Scan for the cell matching the given text and deliver its (x, y) coordinate at center. 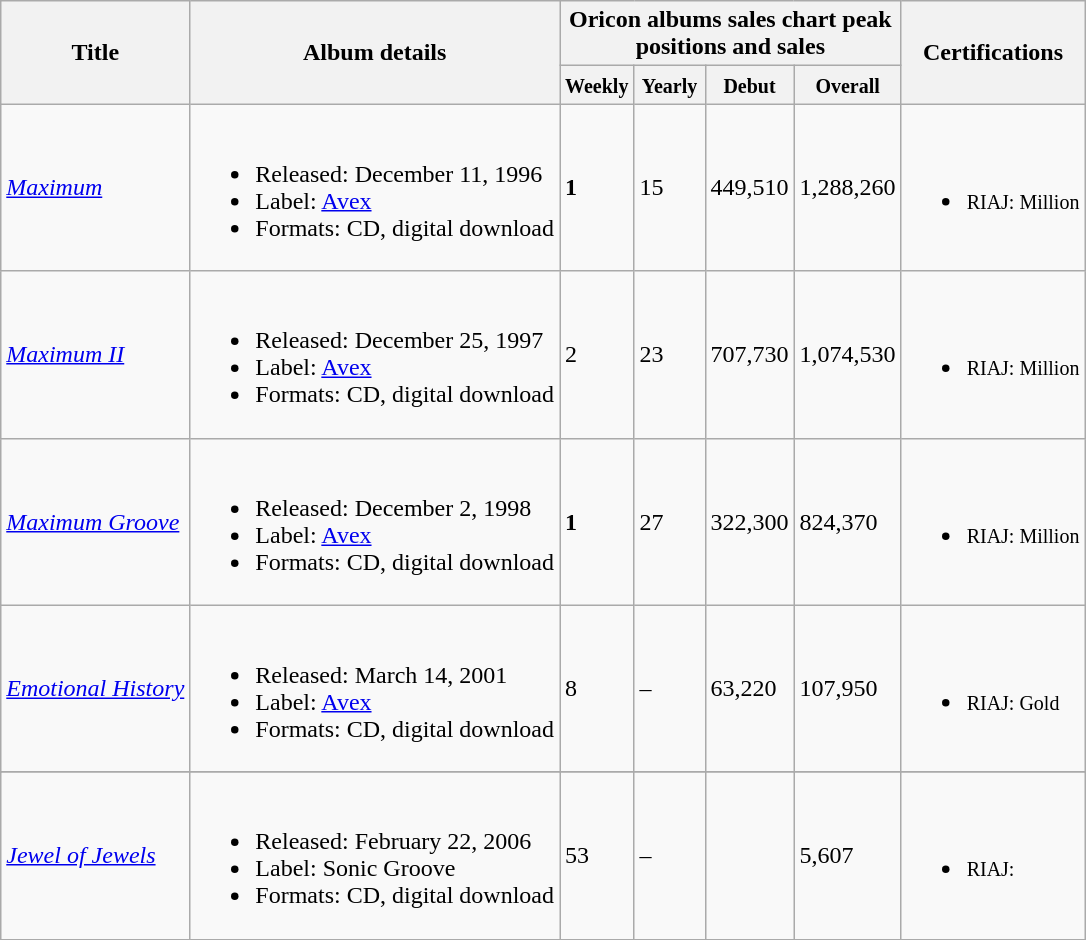
27 (670, 522)
Emotional History (96, 688)
Released: March 14, 2001Label: AvexFormats: CD, digital download (375, 688)
Oricon albums sales chart peak positions and sales (731, 34)
Title (96, 52)
8 (597, 688)
RIAJ: (993, 856)
824,370 (848, 522)
Released: December 25, 1997Label: AvexFormats: CD, digital download (375, 354)
15 (670, 188)
23 (670, 354)
63,220 (750, 688)
1,074,530 (848, 354)
Jewel of Jewels (96, 856)
Overall (848, 85)
707,730 (750, 354)
107,950 (848, 688)
Maximum II (96, 354)
Certifications (993, 52)
2 (597, 354)
Weekly (597, 85)
Released: December 2, 1998Label: AvexFormats: CD, digital download (375, 522)
Released: December 11, 1996Label: AvexFormats: CD, digital download (375, 188)
Debut (750, 85)
322,300 (750, 522)
Maximum (96, 188)
5,607 (848, 856)
449,510 (750, 188)
Album details (375, 52)
Maximum Groove (96, 522)
RIAJ: Gold (993, 688)
Released: February 22, 2006Label: Sonic GrooveFormats: CD, digital download (375, 856)
Yearly (670, 85)
53 (597, 856)
1,288,260 (848, 188)
